Capture the cell that displays the provided text and extract its [X, Y] central coordinate. 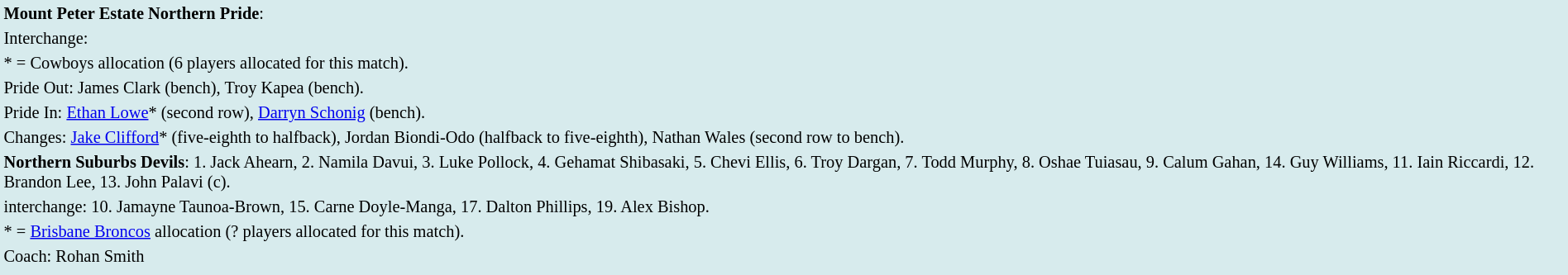
* = Cowboys allocation (6 players allocated for this match). [784, 63]
Coach: Rohan Smith [784, 256]
* = Brisbane Broncos allocation (? players allocated for this match). [784, 231]
interchange: 10. Jamayne Taunoa-Brown, 15. Carne Doyle-Manga, 17. Dalton Phillips, 19. Alex Bishop. [784, 206]
Pride Out: James Clark (bench), Troy Kapea (bench). [784, 88]
Changes: Jake Clifford* (five-eighth to halfback), Jordan Biondi-Odo (halfback to five-eighth), Nathan Wales (second row to bench). [784, 137]
Mount Peter Estate Northern Pride: [784, 13]
Pride In: Ethan Lowe* (second row), Darryn Schonig (bench). [784, 112]
Interchange: [784, 38]
